Locate the cell with the specified text and output its [x, y] center coordinate. 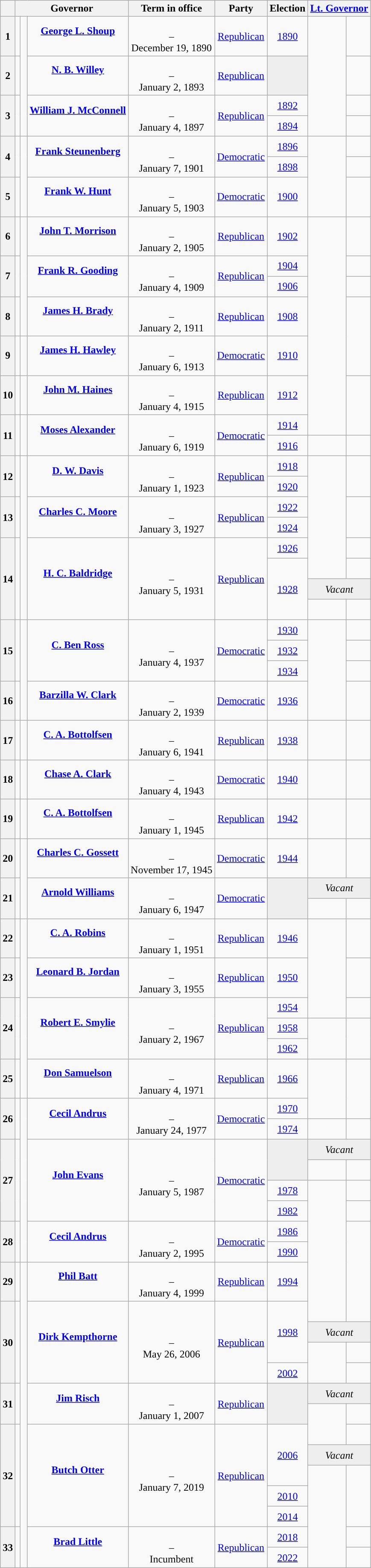
5 [8, 197]
1942 [288, 819]
–January 4, 1999 [172, 1282]
Jim Risch [78, 1404]
–January 4, 1909 [172, 276]
1934 [288, 671]
26 [8, 1119]
24 [8, 1028]
–January 2, 1995 [172, 1242]
–January 4, 1971 [172, 1079]
1936 [288, 701]
2010 [288, 1496]
Robert E. Smylie [78, 1028]
2006 [288, 1455]
Frank W. Hunt [78, 197]
3 [8, 116]
1966 [288, 1079]
1898 [288, 167]
–January 6, 1947 [172, 898]
1920 [288, 486]
–January 6, 1941 [172, 740]
1962 [288, 1049]
1946 [288, 939]
1928 [288, 589]
14 [8, 579]
John M. Haines [78, 395]
2002 [288, 1373]
1892 [288, 105]
29 [8, 1282]
Phil Batt [78, 1282]
1 [8, 36]
1924 [288, 527]
–January 4, 1915 [172, 395]
1958 [288, 1028]
Election [288, 9]
2018 [288, 1537]
–January 4, 1897 [172, 116]
–January 6, 1913 [172, 356]
1982 [288, 1211]
31 [8, 1404]
1908 [288, 316]
1930 [288, 630]
1910 [288, 356]
20 [8, 858]
16 [8, 701]
1896 [288, 146]
Chase A. Clark [78, 779]
Moses Alexander [78, 435]
15 [8, 650]
19 [8, 819]
–January 2, 1939 [172, 701]
–January 7, 2019 [172, 1476]
1944 [288, 858]
1990 [288, 1252]
–December 19, 1890 [172, 36]
–January 1, 1951 [172, 939]
4 [8, 157]
28 [8, 1242]
William J. McConnell [78, 116]
–January 2, 1911 [172, 316]
1938 [288, 740]
22 [8, 939]
1902 [288, 236]
1970 [288, 1109]
7 [8, 276]
1950 [288, 978]
9 [8, 356]
–January 1, 1945 [172, 819]
1932 [288, 650]
–January 2, 1967 [172, 1028]
1914 [288, 425]
17 [8, 740]
1954 [288, 1008]
12 [8, 476]
–January 5, 1931 [172, 579]
–January 1, 1923 [172, 476]
32 [8, 1476]
Governor [72, 9]
–January 5, 1987 [172, 1180]
10 [8, 395]
8 [8, 316]
Leonard B. Jordan [78, 978]
1894 [288, 126]
Dirk Kempthorne [78, 1343]
C. Ben Ross [78, 650]
21 [8, 898]
1918 [288, 466]
11 [8, 435]
Lt. Governor [339, 9]
James H. Brady [78, 316]
25 [8, 1079]
–January 7, 1901 [172, 157]
33 [8, 1548]
Term in office [172, 9]
Frank Steunenberg [78, 157]
N. B. Willey [78, 76]
1904 [288, 266]
Charles C. Gossett [78, 858]
George L. Shoup [78, 36]
13 [8, 517]
–Incumbent [172, 1548]
–May 26, 2006 [172, 1343]
–January 3, 1927 [172, 517]
1916 [288, 445]
6 [8, 236]
Frank R. Gooding [78, 276]
1998 [288, 1332]
Barzilla W. Clark [78, 701]
–January 6, 1919 [172, 435]
1890 [288, 36]
2014 [288, 1517]
2 [8, 76]
–January 4, 1943 [172, 779]
1986 [288, 1232]
2022 [288, 1558]
1940 [288, 779]
1974 [288, 1129]
30 [8, 1343]
1900 [288, 197]
–January 2, 1905 [172, 236]
18 [8, 779]
1926 [288, 548]
–January 5, 1903 [172, 197]
27 [8, 1180]
Charles C. Moore [78, 517]
1978 [288, 1191]
Butch Otter [78, 1476]
–January 3, 1955 [172, 978]
Party [241, 9]
John T. Morrison [78, 236]
1994 [288, 1282]
Don Samuelson [78, 1079]
D. W. Davis [78, 476]
Brad Little [78, 1548]
–January 4, 1937 [172, 650]
H. C. Baldridge [78, 579]
–January 24, 1977 [172, 1119]
23 [8, 978]
–January 2, 1893 [172, 76]
C. A. Robins [78, 939]
John Evans [78, 1180]
James H. Hawley [78, 356]
–November 17, 1945 [172, 858]
1922 [288, 507]
1906 [288, 287]
–January 1, 2007 [172, 1404]
1912 [288, 395]
Arnold Williams [78, 898]
